Provide the (X, Y) coordinate of the cell's center where the given text is located.  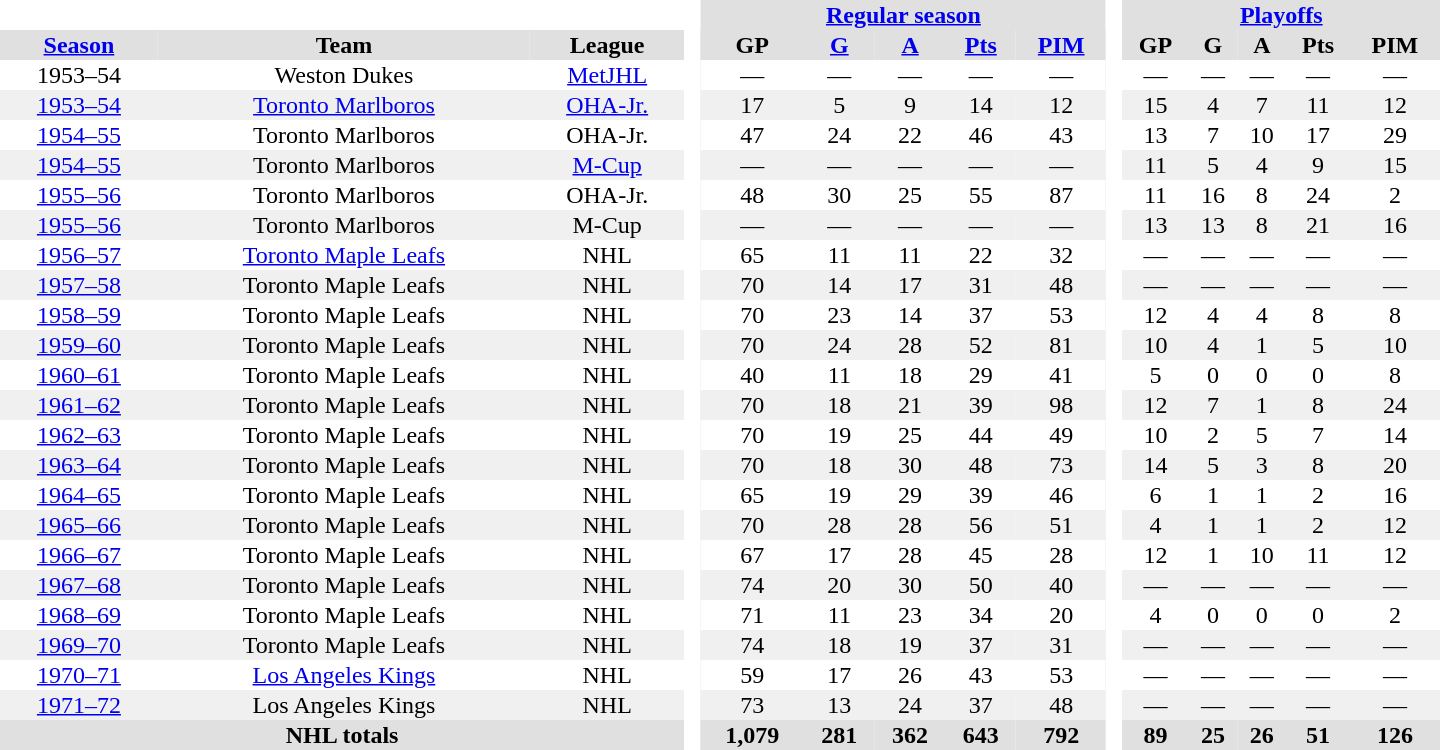
3 (1262, 465)
1969–70 (79, 645)
643 (980, 735)
71 (752, 615)
44 (980, 435)
1960–61 (79, 375)
49 (1061, 435)
281 (840, 735)
1966–67 (79, 555)
89 (1156, 735)
1957–58 (79, 285)
1971–72 (79, 705)
32 (1061, 255)
792 (1061, 735)
1968–69 (79, 615)
Season (79, 45)
55 (980, 195)
34 (980, 615)
1962–63 (79, 435)
98 (1061, 405)
56 (980, 525)
MetJHL (607, 75)
Playoffs (1282, 15)
47 (752, 135)
Team (344, 45)
NHL totals (342, 735)
1964–65 (79, 495)
1970–71 (79, 675)
6 (1156, 495)
Regular season (904, 15)
1956–57 (79, 255)
87 (1061, 195)
1958–59 (79, 315)
59 (752, 675)
League (607, 45)
1961–62 (79, 405)
45 (980, 555)
362 (910, 735)
67 (752, 555)
1959–60 (79, 345)
1967–68 (79, 585)
1,079 (752, 735)
52 (980, 345)
126 (1395, 735)
81 (1061, 345)
1965–66 (79, 525)
50 (980, 585)
Weston Dukes (344, 75)
1963–64 (79, 465)
41 (1061, 375)
